Locate the cell with the specified text and output its [x, y] center coordinate. 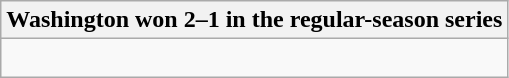
Washington won 2–1 in the regular-season series [254, 20]
